Scan for the cell matching the given text and deliver its [x, y] coordinate at center. 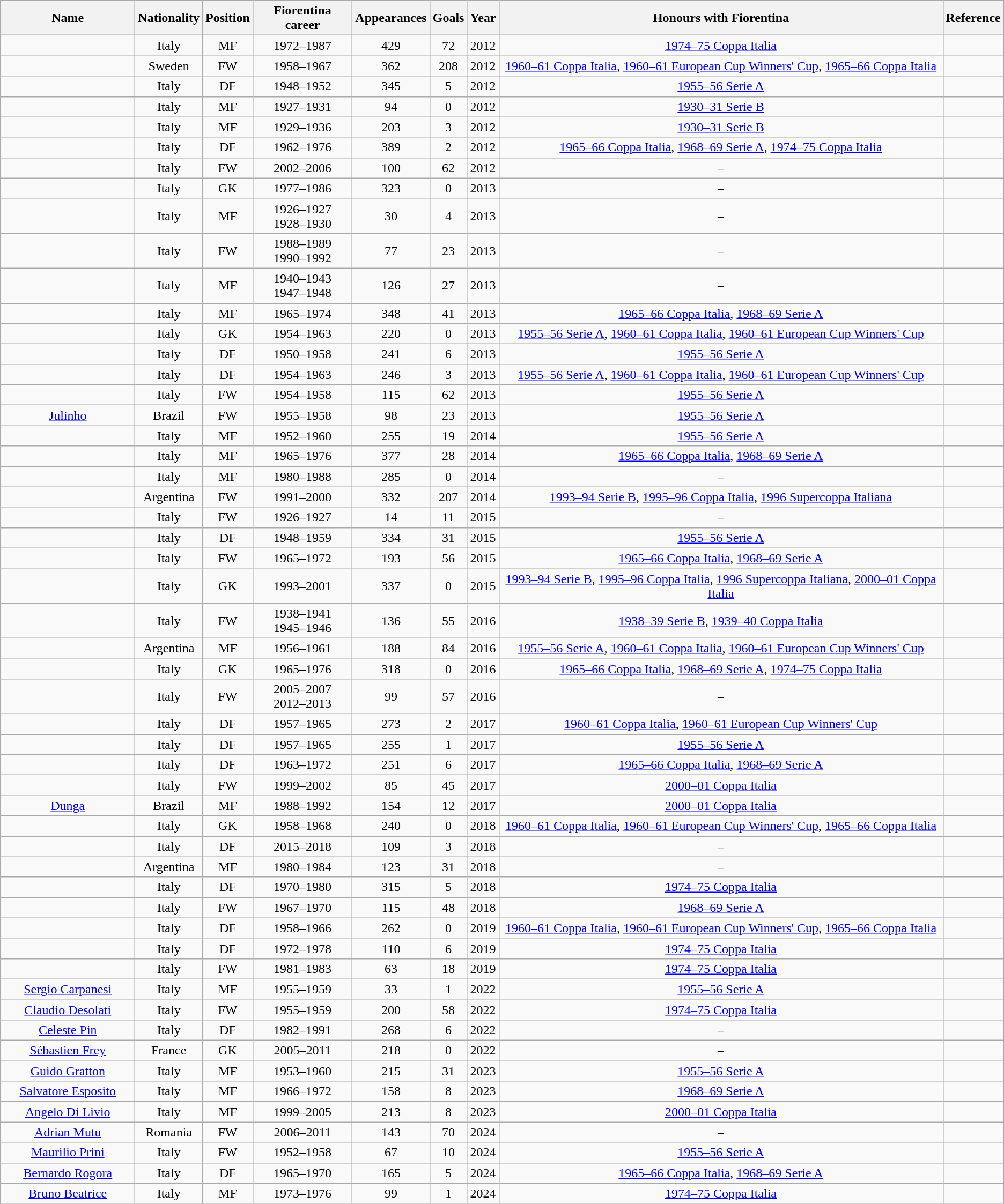
1973–1976 [302, 1193]
123 [391, 867]
2006–2011 [302, 1132]
Guido Gratton [68, 1071]
1954–1958 [302, 395]
77 [391, 251]
56 [448, 558]
1955–1958 [302, 415]
Dunga [68, 806]
251 [391, 765]
Sweden [169, 66]
1958–1966 [302, 928]
Nationality [169, 18]
Angelo Di Livio [68, 1112]
1962–1976 [302, 147]
337 [391, 585]
Sergio Carpanesi [68, 989]
1965–1970 [302, 1173]
28 [448, 456]
63 [391, 969]
200 [391, 1009]
1952–1958 [302, 1153]
154 [391, 806]
208 [448, 66]
318 [391, 668]
2015–2018 [302, 846]
Appearances [391, 18]
262 [391, 928]
1966–1972 [302, 1091]
18 [448, 969]
1950–1958 [302, 354]
1948–1952 [302, 86]
1977–1986 [302, 188]
Celeste Pin [68, 1030]
2005–2011 [302, 1051]
268 [391, 1030]
1952–1960 [302, 436]
1993–94 Serie B, 1995–96 Coppa Italia, 1996 Supercoppa Italiana [721, 497]
Reference [973, 18]
2005–20072012–2013 [302, 697]
1993–94 Serie B, 1995–96 Coppa Italia, 1996 Supercoppa Italiana, 2000–01 Coppa Italia [721, 585]
1940–19431947–1948 [302, 285]
33 [391, 989]
11 [448, 517]
1965–1974 [302, 314]
1988–1992 [302, 806]
84 [448, 648]
1981–1983 [302, 969]
France [169, 1051]
Salvatore Esposito [68, 1091]
207 [448, 497]
70 [448, 1132]
1991–2000 [302, 497]
273 [391, 724]
1926–19271928–1930 [302, 215]
Julinho [68, 415]
1956–1961 [302, 648]
246 [391, 375]
19 [448, 436]
Romania [169, 1132]
1958–1967 [302, 66]
158 [391, 1091]
2002–2006 [302, 168]
1958–1968 [302, 826]
10 [448, 1153]
334 [391, 538]
1972–1987 [302, 46]
110 [391, 948]
94 [391, 107]
203 [391, 127]
389 [391, 147]
429 [391, 46]
72 [448, 46]
58 [448, 1009]
1929–1936 [302, 127]
Maurilio Prini [68, 1153]
377 [391, 456]
143 [391, 1132]
1926–1927 [302, 517]
1980–1988 [302, 477]
1988–19891990–1992 [302, 251]
240 [391, 826]
1980–1984 [302, 867]
57 [448, 697]
1999–2002 [302, 785]
Claudio Desolati [68, 1009]
323 [391, 188]
1953–1960 [302, 1071]
14 [391, 517]
1972–1978 [302, 948]
1927–1931 [302, 107]
Name [68, 18]
1970–1980 [302, 887]
Bernardo Rogora [68, 1173]
41 [448, 314]
27 [448, 285]
Fiorentina career [302, 18]
55 [448, 621]
188 [391, 648]
193 [391, 558]
345 [391, 86]
109 [391, 846]
30 [391, 215]
100 [391, 168]
4 [448, 215]
Year [483, 18]
Goals [448, 18]
1982–1991 [302, 1030]
45 [448, 785]
215 [391, 1071]
1938–39 Serie B, 1939–40 Coppa Italia [721, 621]
1967–1970 [302, 908]
332 [391, 497]
315 [391, 887]
348 [391, 314]
1993–2001 [302, 585]
67 [391, 1153]
12 [448, 806]
165 [391, 1173]
98 [391, 415]
1965–1972 [302, 558]
213 [391, 1112]
220 [391, 334]
1938–19411945–1946 [302, 621]
48 [448, 908]
241 [391, 354]
126 [391, 285]
218 [391, 1051]
1948–1959 [302, 538]
1963–1972 [302, 765]
136 [391, 621]
Position [228, 18]
1999–2005 [302, 1112]
285 [391, 477]
362 [391, 66]
85 [391, 785]
Adrian Mutu [68, 1132]
Honours with Fiorentina [721, 18]
Sébastien Frey [68, 1051]
1960–61 Coppa Italia, 1960–61 European Cup Winners' Cup [721, 724]
Bruno Beatrice [68, 1193]
